Capture the cell that displays the provided text and extract its [X, Y] central coordinate. 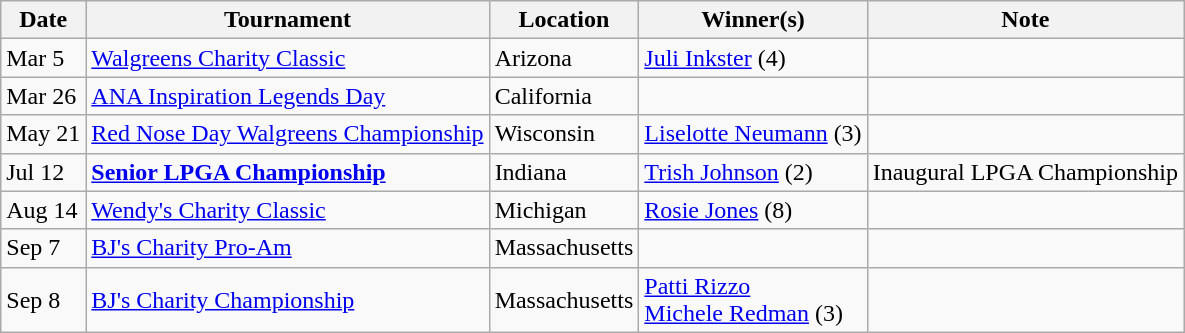
BJ's Charity Championship [288, 300]
BJ's Charity Pro-Am [288, 248]
Mar 5 [44, 58]
Liselotte Neumann (3) [753, 134]
Red Nose Day Walgreens Championship [288, 134]
Mar 26 [44, 96]
Senior LPGA Championship [288, 172]
Walgreens Charity Classic [288, 58]
Wendy's Charity Classic [288, 210]
Date [44, 20]
Sep 8 [44, 300]
Patti Rizzo Michele Redman (3) [753, 300]
Aug 14 [44, 210]
Winner(s) [753, 20]
Juli Inkster (4) [753, 58]
Indiana [564, 172]
Inaugural LPGA Championship [1025, 172]
Jul 12 [44, 172]
Sep 7 [44, 248]
ANA Inspiration Legends Day [288, 96]
California [564, 96]
May 21 [44, 134]
Rosie Jones (8) [753, 210]
Arizona [564, 58]
Trish Johnson (2) [753, 172]
Wisconsin [564, 134]
Michigan [564, 210]
Location [564, 20]
Note [1025, 20]
Tournament [288, 20]
